Pinpoint the cell where the given text exists, returning its (x, y) midpoint coordinate. 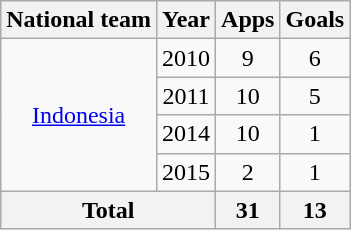
Indonesia (79, 115)
2 (248, 172)
13 (315, 210)
Goals (315, 20)
2014 (186, 134)
Apps (248, 20)
National team (79, 20)
2015 (186, 172)
31 (248, 210)
2011 (186, 96)
Total (108, 210)
2010 (186, 58)
9 (248, 58)
5 (315, 96)
6 (315, 58)
Year (186, 20)
